Determine the (x, y) coordinate at the center of the cell enclosing the given text.  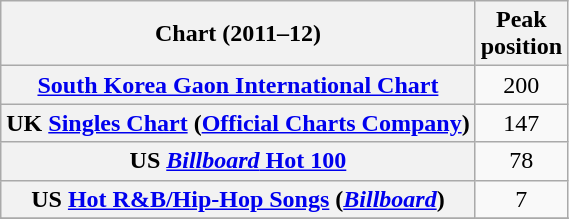
147 (521, 123)
UK Singles Chart (Official Charts Company) (238, 123)
7 (521, 199)
US Hot R&B/Hip-Hop Songs (Billboard) (238, 199)
US Billboard Hot 100 (238, 161)
78 (521, 161)
South Korea Gaon International Chart (238, 85)
Chart (2011–12) (238, 34)
Peakposition (521, 34)
200 (521, 85)
